Capture the cell that displays the provided text and extract its (X, Y) central coordinate. 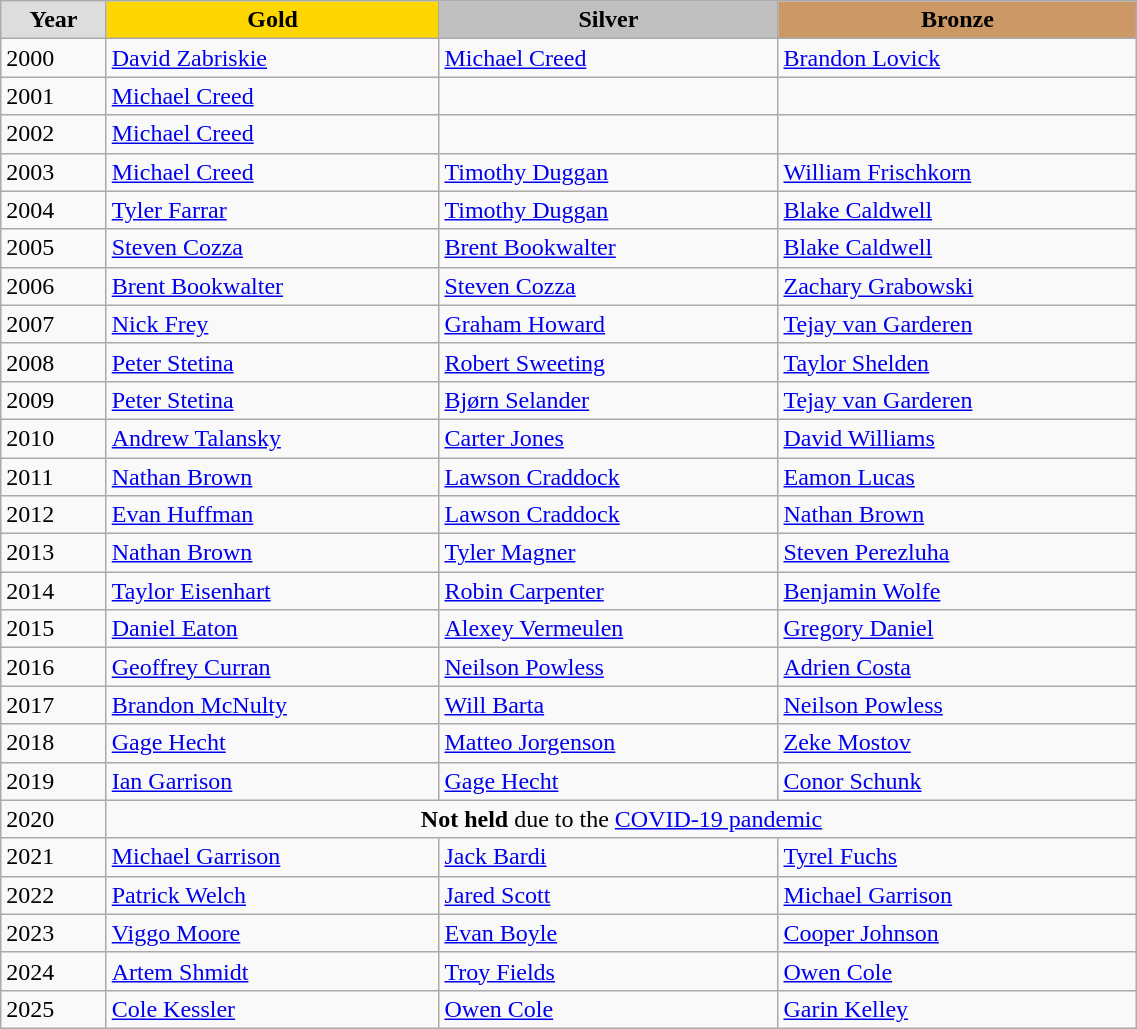
Geoffrey Curran (272, 667)
2001 (54, 96)
Viggo Moore (272, 933)
2020 (54, 819)
Troy Fields (608, 971)
2005 (54, 248)
Brandon Lovick (958, 58)
Jack Bardi (608, 857)
Robert Sweeting (608, 362)
Patrick Welch (272, 895)
Eamon Lucas (958, 477)
Year (54, 20)
Bjørn Selander (608, 400)
Jared Scott (608, 895)
2016 (54, 667)
Bronze (958, 20)
Taylor Eisenhart (272, 591)
2003 (54, 172)
Tyler Farrar (272, 210)
Benjamin Wolfe (958, 591)
2011 (54, 477)
David Williams (958, 438)
Evan Boyle (608, 933)
Alexey Vermeulen (608, 629)
Daniel Eaton (272, 629)
Conor Schunk (958, 781)
Brandon McNulty (272, 705)
2009 (54, 400)
2004 (54, 210)
2015 (54, 629)
Robin Carpenter (608, 591)
Matteo Jorgenson (608, 743)
2008 (54, 362)
Evan Huffman (272, 515)
2000 (54, 58)
2012 (54, 515)
Artem Shmidt (272, 971)
Ian Garrison (272, 781)
2002 (54, 134)
Silver (608, 20)
2007 (54, 324)
2014 (54, 591)
Andrew Talansky (272, 438)
Zeke Mostov (958, 743)
2006 (54, 286)
2017 (54, 705)
Nick Frey (272, 324)
2019 (54, 781)
2013 (54, 553)
Steven Perezluha (958, 553)
Cole Kessler (272, 1009)
Gold (272, 20)
2018 (54, 743)
Adrien Costa (958, 667)
2024 (54, 971)
Cooper Johnson (958, 933)
2021 (54, 857)
Not held due to the COVID-19 pandemic (622, 819)
Graham Howard (608, 324)
Garin Kelley (958, 1009)
2025 (54, 1009)
Tyler Magner (608, 553)
David Zabriskie (272, 58)
William Frischkorn (958, 172)
Taylor Shelden (958, 362)
2023 (54, 933)
Tyrel Fuchs (958, 857)
Will Barta (608, 705)
2010 (54, 438)
2022 (54, 895)
Zachary Grabowski (958, 286)
Carter Jones (608, 438)
Gregory Daniel (958, 629)
